Return [x, y] of the center of cell containing provided text 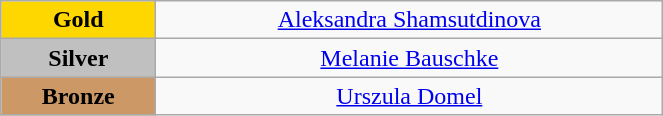
Urszula Domel [410, 96]
Aleksandra Shamsutdinova [410, 20]
Gold [78, 20]
Bronze [78, 96]
Melanie Bauschke [410, 58]
Silver [78, 58]
